Identify which cell holds the provided text, then report its [X, Y] central coordinate. 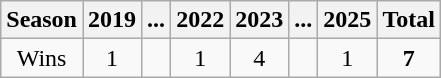
7 [409, 58]
2023 [260, 20]
Total [409, 20]
2025 [348, 20]
4 [260, 58]
Wins [42, 58]
2022 [200, 20]
Season [42, 20]
2019 [112, 20]
